Pinpoint the cell where the given text exists, returning its (X, Y) midpoint coordinate. 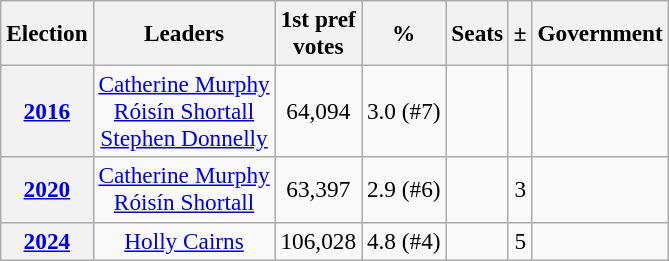
Government (600, 32)
1st prefvotes (318, 32)
% (404, 32)
3 (520, 190)
Election (47, 32)
4.8 (#4) (404, 241)
2016 (47, 111)
2.9 (#6) (404, 190)
3.0 (#7) (404, 111)
Leaders (184, 32)
2020 (47, 190)
2024 (47, 241)
± (520, 32)
106,028 (318, 241)
Catherine MurphyRóisín Shortall (184, 190)
63,397 (318, 190)
Holly Cairns (184, 241)
Catherine MurphyRóisín ShortallStephen Donnelly (184, 111)
64,094 (318, 111)
5 (520, 241)
Seats (478, 32)
